Find where the given text appears and provide that cell's center as [x, y] coordinate. 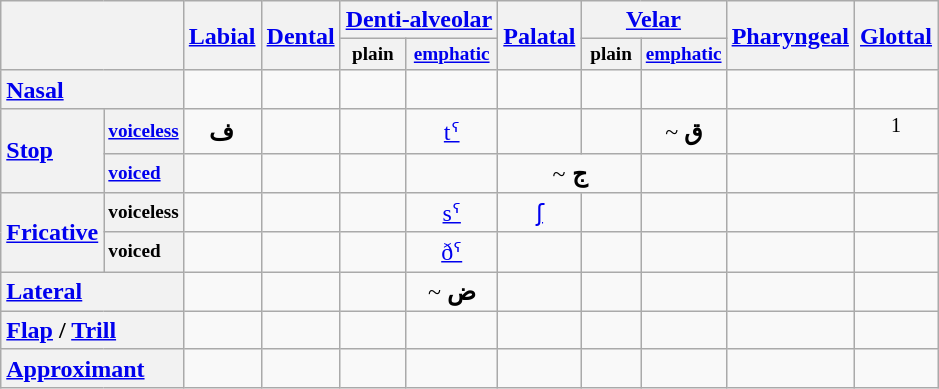
Dental [300, 36]
Pharyngeal [790, 36]
sˤ [452, 213]
Stop [52, 151]
Approximant [92, 368]
~ ق [684, 132]
ف [222, 132]
Labial [222, 36]
~ ج [570, 173]
Palatal [540, 36]
1 [896, 132]
Glottal [896, 36]
Fricative [52, 232]
Lateral [92, 292]
ʃ [540, 213]
Denti-alveolar [419, 20]
ðˤ [452, 252]
Flap / Trill [92, 330]
~ ض [452, 292]
tˤ [452, 132]
Nasal [92, 89]
Velar [654, 20]
